Return (X, Y) of the center of cell containing provided text 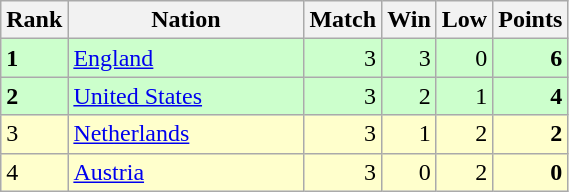
Points (530, 20)
Netherlands (186, 134)
United States (186, 96)
Match (343, 20)
Nation (186, 20)
Austria (186, 172)
England (186, 58)
Win (410, 20)
6 (530, 58)
Low (464, 20)
Rank (34, 20)
